Detect which cell encompasses the target text, then output its [X, Y] center coordinate. 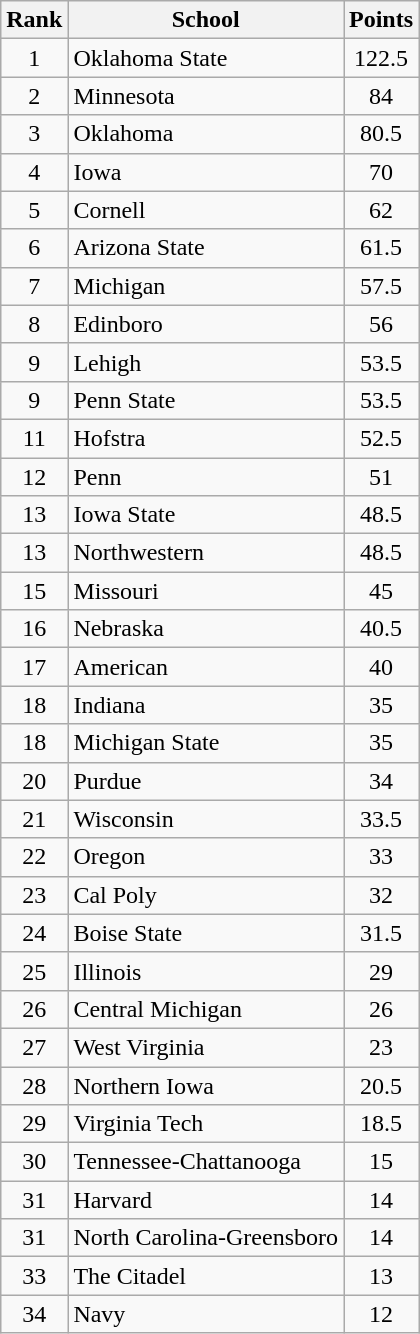
17 [34, 667]
52.5 [382, 438]
North Carolina-Greensboro [206, 1238]
Nebraska [206, 629]
56 [382, 324]
4 [34, 172]
20.5 [382, 1085]
27 [34, 1047]
Tennessee-Chattanooga [206, 1162]
51 [382, 477]
40 [382, 667]
Northwestern [206, 553]
11 [34, 438]
American [206, 667]
Central Michigan [206, 1009]
Northern Iowa [206, 1085]
Illinois [206, 971]
57.5 [382, 286]
1 [34, 58]
33.5 [382, 819]
61.5 [382, 248]
3 [34, 134]
Navy [206, 1314]
21 [34, 819]
80.5 [382, 134]
20 [34, 781]
16 [34, 629]
70 [382, 172]
Edinboro [206, 324]
40.5 [382, 629]
Wisconsin [206, 819]
Iowa [206, 172]
32 [382, 895]
Minnesota [206, 96]
Points [382, 20]
30 [34, 1162]
18.5 [382, 1124]
24 [34, 933]
Purdue [206, 781]
Oklahoma State [206, 58]
Penn [206, 477]
Boise State [206, 933]
Arizona State [206, 248]
28 [34, 1085]
Missouri [206, 591]
Hofstra [206, 438]
Lehigh [206, 362]
Rank [34, 20]
Oregon [206, 857]
31.5 [382, 933]
Virginia Tech [206, 1124]
Indiana [206, 705]
School [206, 20]
6 [34, 248]
Cal Poly [206, 895]
Iowa State [206, 515]
The Citadel [206, 1276]
West Virginia [206, 1047]
7 [34, 286]
2 [34, 96]
8 [34, 324]
25 [34, 971]
Penn State [206, 400]
45 [382, 591]
62 [382, 210]
5 [34, 210]
Michigan State [206, 743]
22 [34, 857]
122.5 [382, 58]
Oklahoma [206, 134]
Harvard [206, 1200]
84 [382, 96]
Michigan [206, 286]
Cornell [206, 210]
